For the text-containing cell, return its midpoint in [X, Y] coordinate format. 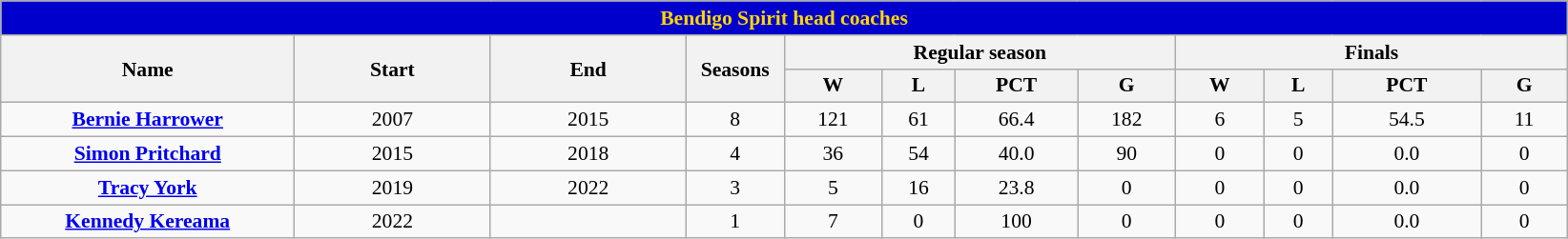
16 [919, 187]
36 [834, 153]
7 [834, 221]
Seasons [734, 69]
Tracy York [148, 187]
2019 [393, 187]
Kennedy Kereama [148, 221]
Start [393, 69]
121 [834, 119]
66.4 [1017, 119]
100 [1017, 221]
54.5 [1407, 119]
Bendigo Spirit head coaches [784, 17]
Name [148, 69]
11 [1524, 119]
Regular season [980, 51]
54 [919, 153]
Simon Pritchard [148, 153]
6 [1221, 119]
40.0 [1017, 153]
End [588, 69]
1 [734, 221]
Finals [1372, 51]
2007 [393, 119]
3 [734, 187]
61 [919, 119]
23.8 [1017, 187]
182 [1127, 119]
8 [734, 119]
4 [734, 153]
90 [1127, 153]
2018 [588, 153]
Bernie Harrower [148, 119]
